Return [x, y] of the center of cell containing provided text 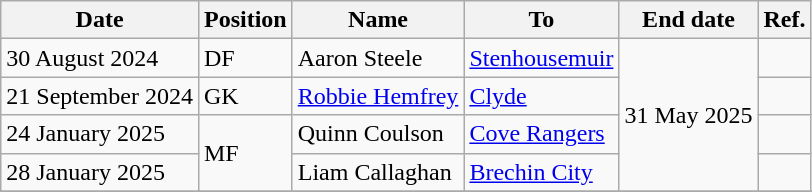
Liam Callaghan [378, 172]
MF [245, 153]
24 January 2025 [100, 134]
31 May 2025 [688, 115]
30 August 2024 [100, 58]
Quinn Coulson [378, 134]
End date [688, 20]
To [542, 20]
Ref. [784, 20]
Date [100, 20]
21 September 2024 [100, 96]
Stenhousemuir [542, 58]
Position [245, 20]
Name [378, 20]
GK [245, 96]
Brechin City [542, 172]
Aaron Steele [378, 58]
Clyde [542, 96]
Cove Rangers [542, 134]
DF [245, 58]
Robbie Hemfrey [378, 96]
28 January 2025 [100, 172]
